Find where the given text appears and provide that cell's center as (x, y) coordinate. 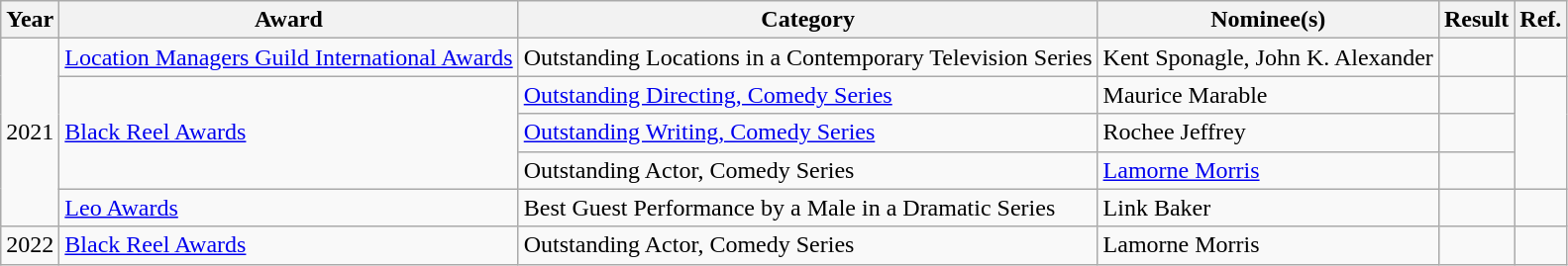
Nominee(s) (1268, 20)
Maurice Marable (1268, 95)
Kent Sponagle, John K. Alexander (1268, 57)
Leo Awards (289, 208)
Outstanding Directing, Comedy Series (808, 95)
Rochee Jeffrey (1268, 133)
2021 (30, 133)
Award (289, 20)
Best Guest Performance by a Male in a Dramatic Series (808, 208)
Outstanding Writing, Comedy Series (808, 133)
Link Baker (1268, 208)
Outstanding Locations in a Contemporary Television Series (808, 57)
Location Managers Guild International Awards (289, 57)
Year (30, 20)
Ref. (1541, 20)
2022 (30, 245)
Result (1476, 20)
Category (808, 20)
